Pinpoint the cell where the given text exists, returning its (x, y) midpoint coordinate. 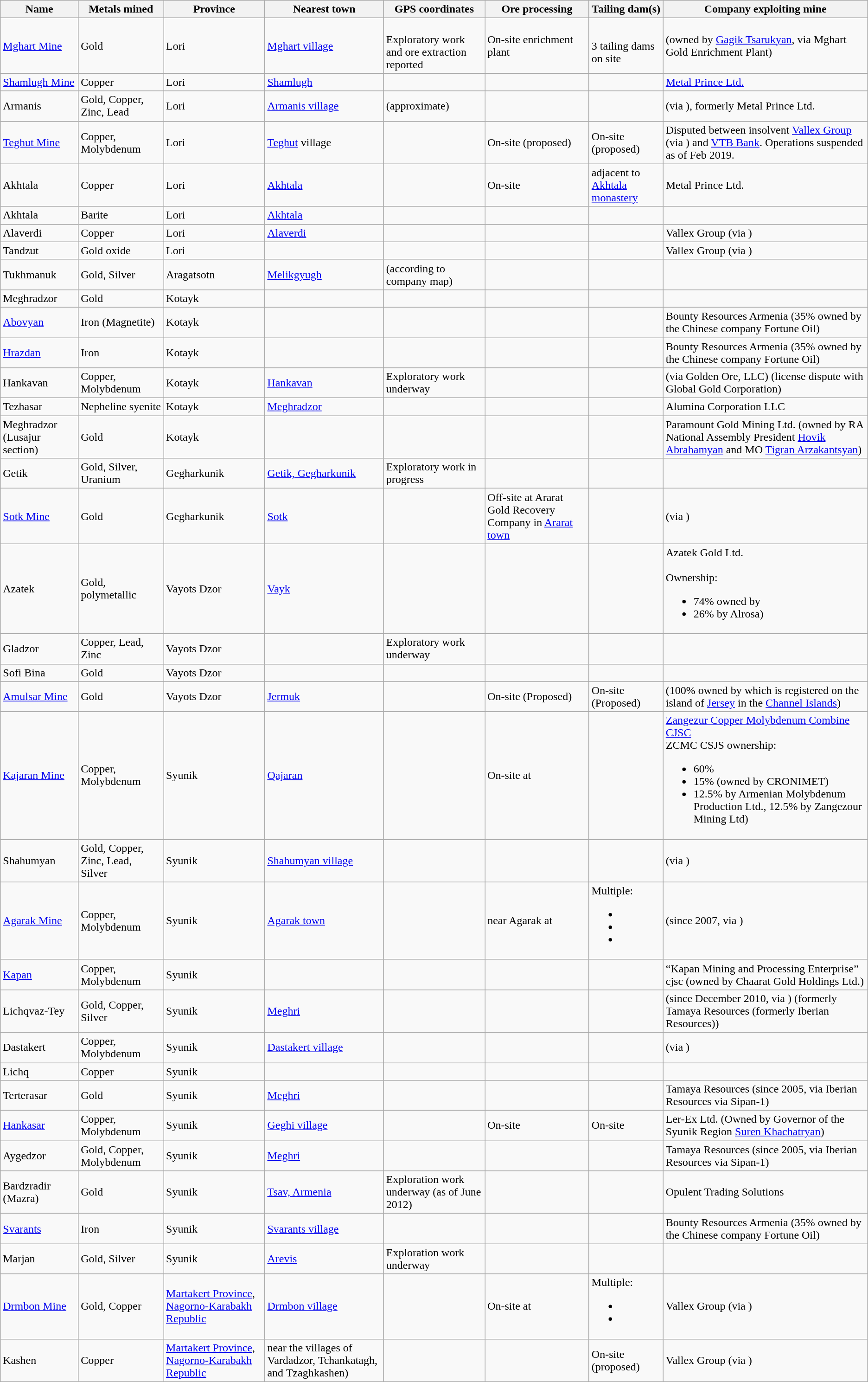
Alumina Corporation LLC (765, 407)
Exploration work underway (434, 1259)
Drmbon village (324, 1306)
Shahumyan (39, 861)
Exploration work underway (as of June 2012) (434, 1192)
On-site enrichment plant (537, 45)
Terterasar (39, 1096)
Drmbon Mine (39, 1306)
Ore processing (537, 9)
Sofi Bina (39, 673)
Gold oxide (121, 251)
Dastakert (39, 1048)
Sotk (324, 516)
Mghart Mine (39, 45)
(owned by Gagik Tsarukyan, via Mghart Gold Enrichment Plant) (765, 45)
Vayk (324, 589)
Getik, Gegharkunik (324, 473)
(since 2007, via ) (765, 920)
Arevis (324, 1259)
(according to company map) (434, 275)
Gold, Copper, Silver (121, 1011)
Company exploiting mine (765, 9)
Off-site at Ararat Gold Recovery Company in Ararat town (537, 516)
Gold, Copper, Zinc, Lead (121, 106)
Meghradzor (Lusajur section) (39, 437)
Lichq (39, 1071)
“Kapan Mining and Processing Enterprise” cjsc (owned by Chaarat Gold Holdings Ltd.) (765, 974)
Nepheline syenite (121, 407)
Exploratory work and ore extraction reported (434, 45)
Copper, Lead, Zinc (121, 649)
Bardzradir (Mazra) (39, 1192)
Opulent Trading Solutions (765, 1192)
Dastakert village (324, 1048)
Shahumyan village (324, 861)
Armanis (39, 106)
(via Golden Ore, LLC) (license dispute with Global Gold Corporation) (765, 383)
Melikgyugh (324, 275)
GPS coordinates (434, 9)
adjacent to Akhtala monastery (626, 185)
Aragatsotn (214, 275)
Paramount Gold Mining Ltd. (owned by RA National Assembly President Hovik Abrahamyan and MO Tigran Arzakantsyan) (765, 437)
Teghut Mine (39, 142)
Gold, Copper, Zinc, Lead, Silver (121, 861)
Shamlugh Mine (39, 82)
Geghi village (324, 1125)
Jermuk (324, 697)
Metals mined (121, 9)
Lichqvaz-Tey (39, 1011)
Mghart village (324, 45)
Svarants (39, 1228)
near the villages of Vardadzor, Tchankatagh, and Tzaghkashen) (324, 1360)
Azatek Gold Ltd.Ownership:74% owned by 26% by Alrosa) (765, 589)
Exploratory work in progress (434, 473)
Sotk Mine (39, 516)
Gladzor (39, 649)
Disputed between insolvent Vallex Group (via ) and VTB Bank. Operations suspended as of Feb 2019. (765, 142)
Armanis village (324, 106)
Hankasar (39, 1125)
(approximate) (434, 106)
Tsav, Armenia (324, 1192)
Tailing dam(s) (626, 9)
Province (214, 9)
near Agarak at (537, 920)
Nearest town (324, 9)
Gold, Copper, Molybdenum (121, 1156)
Qajaran (324, 776)
Hrazdan (39, 353)
Name (39, 9)
Tezhasar (39, 407)
(100% owned by which is registered on the island of Jersey in the Channel Islands) (765, 697)
Azatek (39, 589)
Getik (39, 473)
Tukhmanuk (39, 275)
Agarak town (324, 920)
Teghut village (324, 142)
Gold, Copper (121, 1306)
3 tailing dams on site (626, 45)
Shamlugh (324, 82)
Kashen (39, 1360)
Amulsar Mine (39, 697)
Tandzut (39, 251)
Aygedzor (39, 1156)
(via ), formerly Metal Prince Ltd. (765, 106)
Kajaran Mine (39, 776)
Gold, Silver, Uranium (121, 473)
Iron (Magnetite) (121, 322)
Gold, polymetallic (121, 589)
Svarants village (324, 1228)
Abovyan (39, 322)
Agarak Mine (39, 920)
Kapan (39, 974)
(since December 2010, via ) (formerly Tamaya Resources (formerly Iberian Resources)) (765, 1011)
Ler-Ex Ltd. (Owned by Governor of the Syunik Region Suren Khachatryan) (765, 1125)
Barite (121, 215)
Marjan (39, 1259)
